Return (X, Y) of the center of cell containing provided text 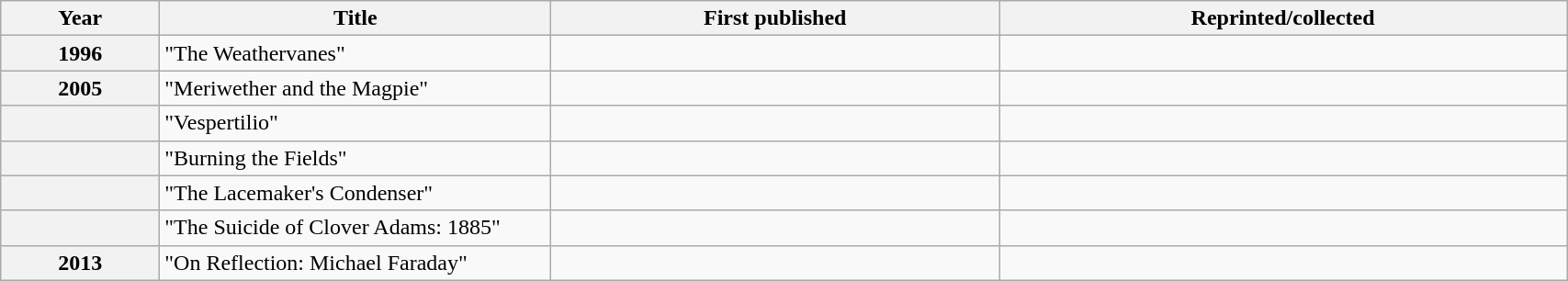
Reprinted/collected (1283, 18)
Title (355, 18)
2013 (81, 263)
1996 (81, 53)
"The Weathervanes" (355, 53)
"Meriwether and the Magpie" (355, 88)
"The Suicide of Clover Adams: 1885" (355, 228)
2005 (81, 88)
"The Lacemaker's Condenser" (355, 193)
"Burning the Fields" (355, 158)
"Vespertilio" (355, 123)
Year (81, 18)
First published (775, 18)
"On Reflection: Michael Faraday" (355, 263)
